Extract the (x, y) coordinate from the center of the cell holding the provided text.  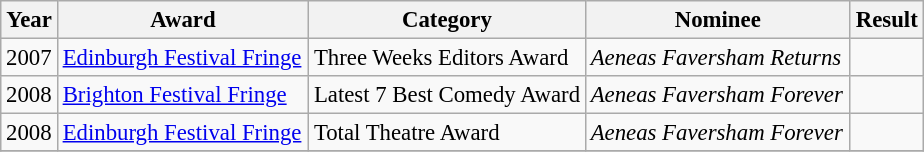
Result (886, 20)
Total Theatre Award (448, 133)
Year (30, 20)
Latest 7 Best Comedy Award (448, 95)
Three Weeks Editors Award (448, 58)
Award (182, 20)
Nominee (718, 20)
Aeneas Faversham Returns (718, 58)
Brighton Festival Fringe (182, 95)
2007 (30, 58)
Category (448, 20)
